From the cell containing the given text, extract its center point as [X, Y] coordinate. 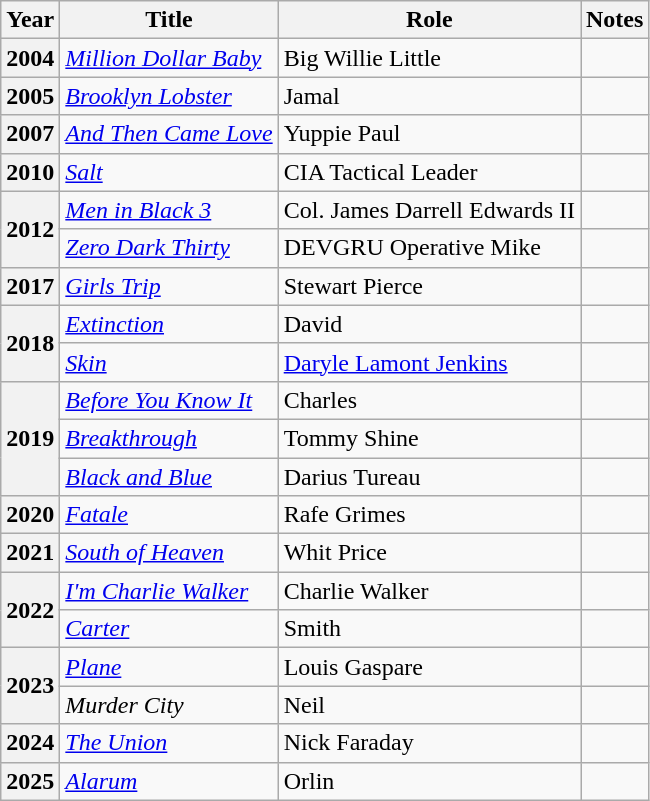
Murder City [169, 705]
Plane [169, 667]
Big Willie Little [429, 58]
Salt [169, 172]
Charlie Walker [429, 591]
Notes [614, 20]
Carter [169, 629]
I'm Charlie Walker [169, 591]
Col. James Darrell Edwards II [429, 210]
Neil [429, 705]
Role [429, 20]
Daryle Lamont Jenkins [429, 362]
South of Heaven [169, 553]
2007 [30, 134]
The Union [169, 743]
Skin [169, 362]
Extinction [169, 324]
Girls Trip [169, 286]
2020 [30, 515]
Tommy Shine [429, 438]
2021 [30, 553]
2004 [30, 58]
And Then Came Love [169, 134]
Title [169, 20]
2018 [30, 343]
Charles [429, 400]
Jamal [429, 96]
Black and Blue [169, 477]
2010 [30, 172]
Whit Price [429, 553]
Year [30, 20]
2012 [30, 229]
2017 [30, 286]
Men in Black 3 [169, 210]
2025 [30, 781]
Fatale [169, 515]
Smith [429, 629]
Nick Faraday [429, 743]
2005 [30, 96]
DEVGRU Operative Mike [429, 248]
Orlin [429, 781]
2023 [30, 686]
Stewart Pierce [429, 286]
Before You Know It [169, 400]
Yuppie Paul [429, 134]
2022 [30, 610]
2024 [30, 743]
David [429, 324]
CIA Tactical Leader [429, 172]
Darius Tureau [429, 477]
Rafe Grimes [429, 515]
Zero Dark Thirty [169, 248]
Breakthrough [169, 438]
Million Dollar Baby [169, 58]
Alarum [169, 781]
Louis Gaspare [429, 667]
2019 [30, 438]
Brooklyn Lobster [169, 96]
